Detect which cell encompasses the target text, then output its (x, y) center coordinate. 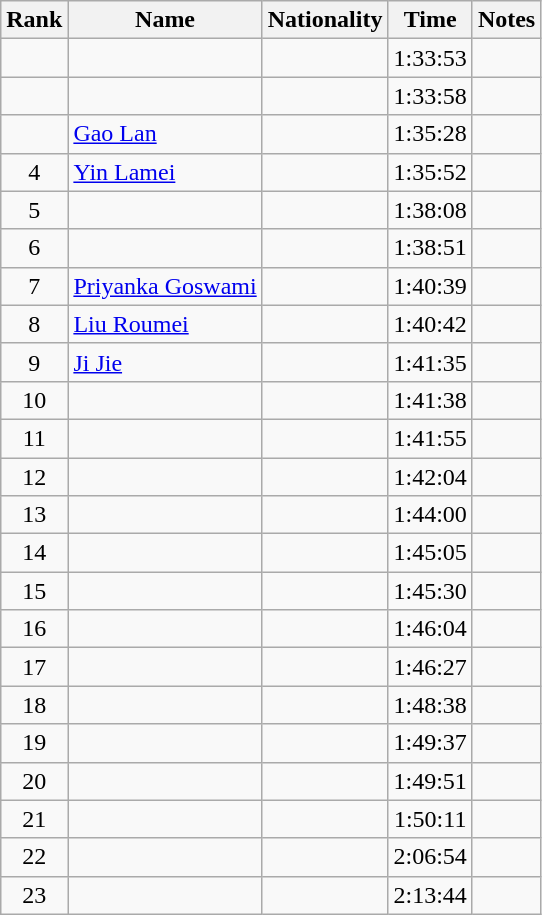
19 (34, 743)
15 (34, 591)
20 (34, 781)
1:49:51 (430, 781)
Yin Lamei (165, 172)
1:38:08 (430, 210)
Rank (34, 20)
1:33:58 (430, 96)
6 (34, 248)
Ji Jie (165, 362)
Priyanka Goswami (165, 286)
1:41:55 (430, 438)
1:50:11 (430, 819)
1:41:35 (430, 362)
5 (34, 210)
1:33:53 (430, 58)
14 (34, 553)
1:49:37 (430, 743)
1:41:38 (430, 400)
12 (34, 477)
17 (34, 667)
1:48:38 (430, 705)
Name (165, 20)
Nationality (325, 20)
21 (34, 819)
1:42:04 (430, 477)
1:46:27 (430, 667)
2:06:54 (430, 857)
22 (34, 857)
23 (34, 895)
1:38:51 (430, 248)
11 (34, 438)
1:35:28 (430, 134)
13 (34, 515)
7 (34, 286)
Gao Lan (165, 134)
1:40:42 (430, 324)
1:40:39 (430, 286)
1:46:04 (430, 629)
4 (34, 172)
1:44:00 (430, 515)
1:45:05 (430, 553)
1:45:30 (430, 591)
1:35:52 (430, 172)
8 (34, 324)
10 (34, 400)
Time (430, 20)
18 (34, 705)
Notes (506, 20)
9 (34, 362)
2:13:44 (430, 895)
16 (34, 629)
Liu Roumei (165, 324)
